Determine the [X, Y] coordinate at the center of the cell enclosing the given text.  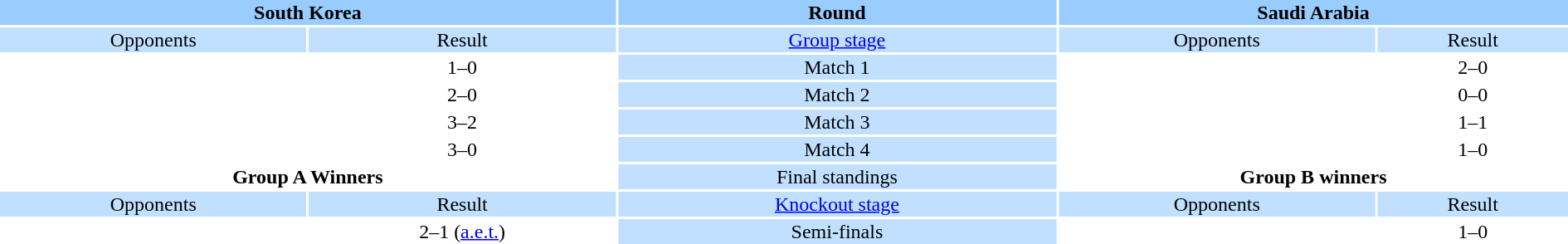
Match 2 [837, 95]
2–1 (a.e.t.) [461, 232]
Group A Winners [308, 177]
Knockout stage [837, 204]
Group stage [837, 40]
Match 4 [837, 149]
0–0 [1473, 95]
Final standings [837, 177]
Semi-finals [837, 232]
Group B winners [1313, 177]
3–0 [461, 149]
Match 1 [837, 67]
Match 3 [837, 122]
Saudi Arabia [1313, 12]
3–2 [461, 122]
South Korea [308, 12]
Round [837, 12]
1–1 [1473, 122]
